Return (X, Y) of the center of cell containing provided text 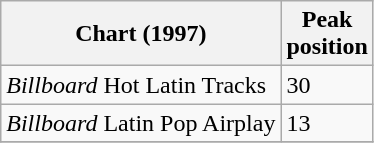
Chart (1997) (141, 34)
Billboard Latin Pop Airplay (141, 123)
13 (327, 123)
30 (327, 85)
Peakposition (327, 34)
Billboard Hot Latin Tracks (141, 85)
